Extract the [x, y] coordinate from the center of the cell holding the provided text.  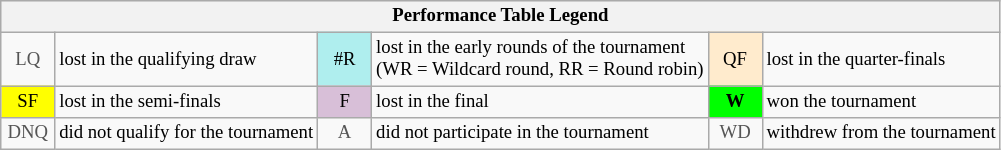
lost in the semi-finals [186, 102]
DNQ [28, 134]
LQ [28, 60]
withdrew from the tournament [881, 134]
Performance Table Legend [500, 16]
QF [735, 60]
did not qualify for the tournament [186, 134]
lost in the early rounds of the tournament(WR = Wildcard round, RR = Round robin) [540, 60]
F [345, 102]
lost in the qualifying draw [186, 60]
W [735, 102]
WD [735, 134]
A [345, 134]
won the tournament [881, 102]
lost in the final [540, 102]
#R [345, 60]
SF [28, 102]
lost in the quarter-finals [881, 60]
did not participate in the tournament [540, 134]
